For the text-containing cell, return its midpoint in (x, y) coordinate format. 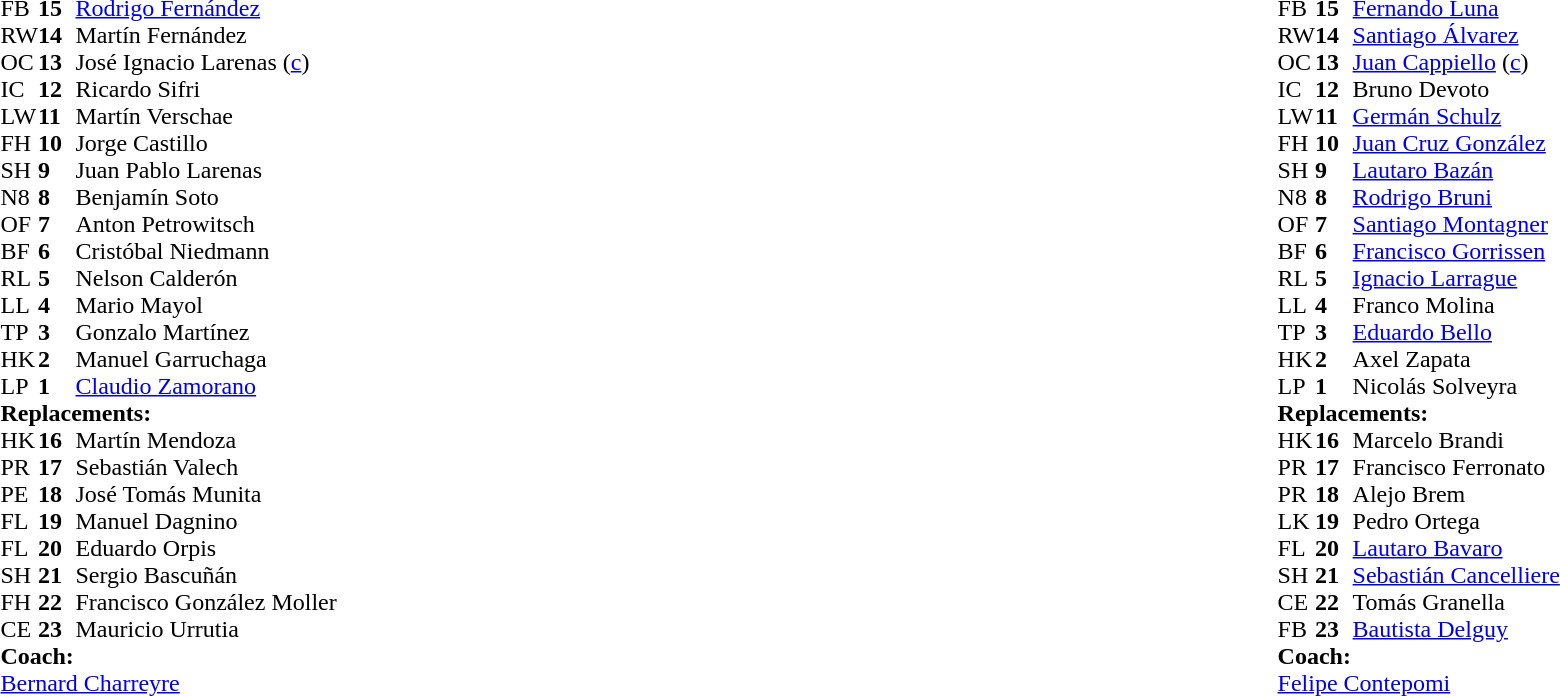
Francisco Ferronato (1456, 468)
PE (19, 494)
Lautaro Bavaro (1456, 548)
Manuel Garruchaga (206, 360)
LK (1297, 522)
Rodrigo Bruni (1456, 198)
Franco Molina (1456, 306)
Ignacio Larrague (1456, 278)
José Ignacio Larenas (c) (206, 62)
Eduardo Bello (1456, 332)
Bautista Delguy (1456, 630)
Mario Mayol (206, 306)
Cristóbal Niedmann (206, 252)
Germán Schulz (1456, 116)
Juan Cappiello (c) (1456, 62)
FB (1297, 630)
Tomás Granella (1456, 602)
Sebastián Cancelliere (1456, 576)
Anton Petrowitsch (206, 224)
Pedro Ortega (1456, 522)
Claudio Zamorano (206, 386)
Nicolás Solveyra (1456, 386)
Nelson Calderón (206, 278)
Bruno Devoto (1456, 90)
Marcelo Brandi (1456, 440)
Axel Zapata (1456, 360)
Mauricio Urrutia (206, 630)
Gonzalo Martínez (206, 332)
Alejo Brem (1456, 494)
Martín Verschae (206, 116)
Francisco Gorrissen (1456, 252)
Lautaro Bazán (1456, 170)
Martín Mendoza (206, 440)
Martín Fernández (206, 36)
Santiago Montagner (1456, 224)
Francisco González Moller (206, 602)
Sergio Bascuñán (206, 576)
Jorge Castillo (206, 144)
Manuel Dagnino (206, 522)
Juan Cruz González (1456, 144)
Juan Pablo Larenas (206, 170)
Santiago Álvarez (1456, 36)
Sebastián Valech (206, 468)
Ricardo Sifri (206, 90)
Eduardo Orpis (206, 548)
José Tomás Munita (206, 494)
Benjamín Soto (206, 198)
